Capture the cell that displays the provided text and extract its (x, y) central coordinate. 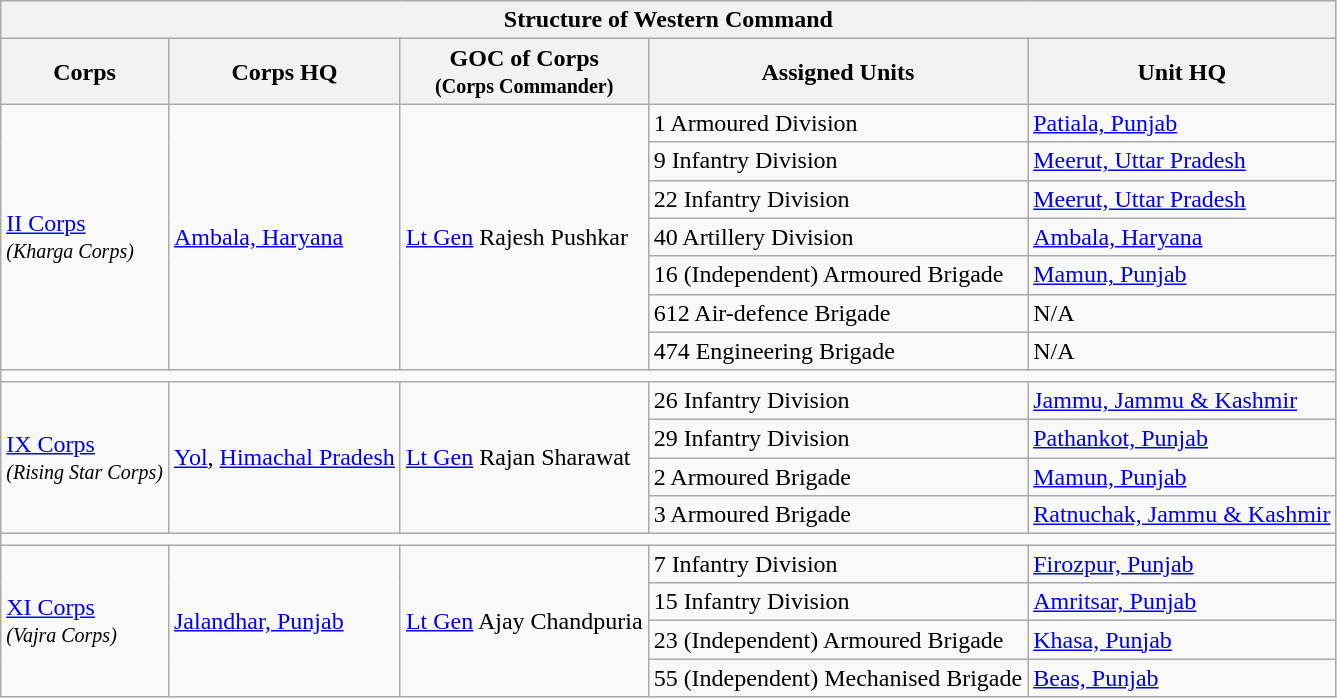
Khasa, Punjab (1182, 640)
612 Air-defence Brigade (838, 313)
Corps (85, 72)
40 Artillery Division (838, 237)
55 (Independent) Mechanised Brigade (838, 678)
Ratnuchak, Jammu & Kashmir (1182, 515)
Jammu, Jammu & Kashmir (1182, 400)
15 Infantry Division (838, 602)
3 Armoured Brigade (838, 515)
II Corps(Kharga Corps) (85, 237)
7 Infantry Division (838, 564)
Yol, Himachal Pradesh (284, 457)
474 Engineering Brigade (838, 351)
23 (Independent) Armoured Brigade (838, 640)
29 Infantry Division (838, 438)
Pathankot, Punjab (1182, 438)
Unit HQ (1182, 72)
26 Infantry Division (838, 400)
2 Armoured Brigade (838, 477)
22 Infantry Division (838, 199)
XI Corps(Vajra Corps) (85, 621)
GOC of Corps(Corps Commander) (524, 72)
1 Armoured Division (838, 123)
Patiala, Punjab (1182, 123)
Amritsar, Punjab (1182, 602)
IX Corps(Rising Star Corps) (85, 457)
Beas, Punjab (1182, 678)
Lt Gen Ajay Chandpuria (524, 621)
16 (Independent) Armoured Brigade (838, 275)
Lt Gen Rajesh Pushkar (524, 237)
Firozpur, Punjab (1182, 564)
Corps HQ (284, 72)
Jalandhar, Punjab (284, 621)
9 Infantry Division (838, 161)
Assigned Units (838, 72)
Lt Gen Rajan Sharawat (524, 457)
Structure of Western Command (668, 20)
